Return the (x, y) coordinate for the center point of the cell that contains the specified text.  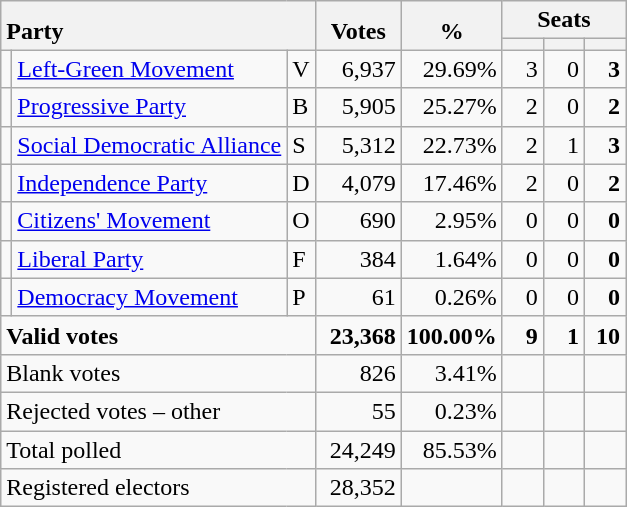
826 (358, 373)
% (452, 26)
29.69% (452, 69)
Democracy Movement (150, 297)
384 (358, 259)
690 (358, 221)
F (301, 259)
28,352 (358, 488)
Valid votes (158, 335)
4,079 (358, 183)
22.73% (452, 145)
17.46% (452, 183)
3.41% (452, 373)
Left-Green Movement (150, 69)
O (301, 221)
Blank votes (158, 373)
Total polled (158, 449)
1.64% (452, 259)
Citizens' Movement (150, 221)
Registered electors (158, 488)
D (301, 183)
0.23% (452, 411)
S (301, 145)
5,312 (358, 145)
100.00% (452, 335)
9 (522, 335)
61 (358, 297)
B (301, 107)
5,905 (358, 107)
Votes (358, 26)
Liberal Party (150, 259)
55 (358, 411)
2.95% (452, 221)
10 (604, 335)
Party (158, 26)
25.27% (452, 107)
Progressive Party (150, 107)
P (301, 297)
24,249 (358, 449)
Independence Party (150, 183)
V (301, 69)
23,368 (358, 335)
Social Democratic Alliance (150, 145)
85.53% (452, 449)
Seats (564, 20)
6,937 (358, 69)
0.26% (452, 297)
Rejected votes – other (158, 411)
